Extract the [X, Y] coordinate from the center of the cell holding the provided text.  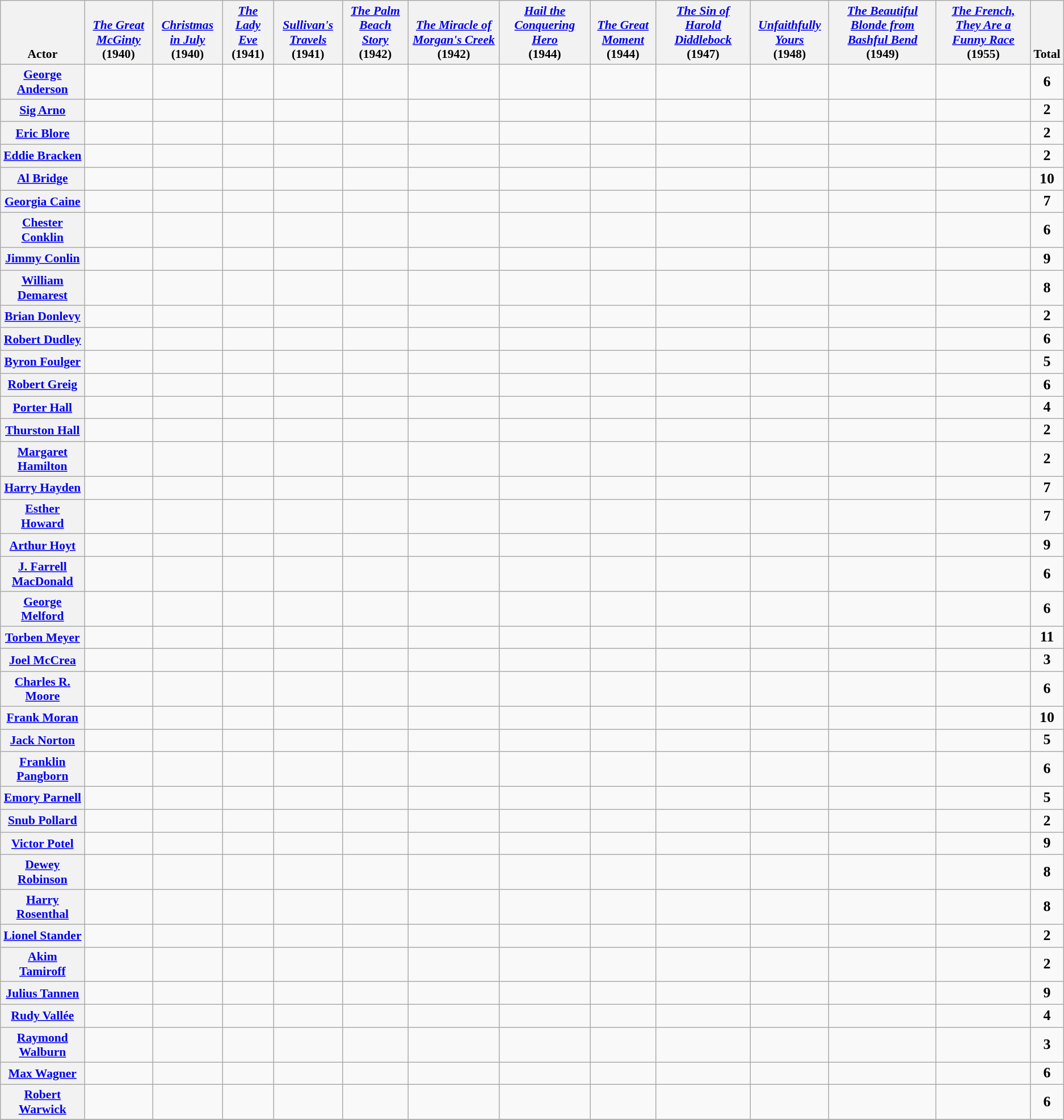
Brian Donlevy [43, 316]
Chester Conklin [43, 230]
Robert Warwick [43, 1102]
William Demarest [43, 287]
Robert Dudley [43, 339]
Frank Moran [43, 718]
Raymond Walburn [43, 1045]
The Palm Beach Story(1942) [376, 32]
Georgia Caine [43, 202]
The Great Moment(1944) [623, 32]
George Melford [43, 609]
Hail the Conquering Hero(1944) [545, 32]
The Miracle of Morgan's Creek(1942) [454, 32]
Eric Blore [43, 133]
Total [1046, 32]
Victor Potel [43, 844]
Byron Foulger [43, 362]
The Great McGinty(1940) [119, 32]
Akim Tamiroff [43, 964]
Julius Tannen [43, 993]
Esther Howard [43, 517]
Max Wagner [43, 1073]
Al Bridge [43, 179]
Harry Rosenthal [43, 907]
Lionel Stander [43, 936]
Joel McCrea [43, 660]
Sig Arno [43, 110]
Actor [43, 32]
Torben Meyer [43, 637]
Sullivan's Travels(1941) [308, 32]
Thurston Hall [43, 430]
The French, They Are a Funny Race(1955) [983, 32]
Christmas in July(1940) [187, 32]
Eddie Bracken [43, 156]
Jimmy Conlin [43, 259]
Franklin Pangborn [43, 770]
Snub Pollard [43, 821]
Rudy Vallée [43, 1016]
The Beautiful Blonde from Bashful Bend(1949) [883, 32]
The Sin of Harold Diddlebock(1947) [703, 32]
Robert Greig [43, 385]
Margaret Hamilton [43, 459]
Dewey Robinson [43, 872]
Harry Hayden [43, 488]
Jack Norton [43, 740]
11 [1046, 637]
George Anderson [43, 82]
Arthur Hoyt [43, 546]
Unfaithfully Yours(1948) [790, 32]
J. Farrell MacDonald [43, 574]
Charles R. Moore [43, 689]
Emory Parnell [43, 798]
Porter Hall [43, 408]
The Lady Eve(1941) [247, 32]
